Pinpoint the cell where the given text exists, returning its (X, Y) midpoint coordinate. 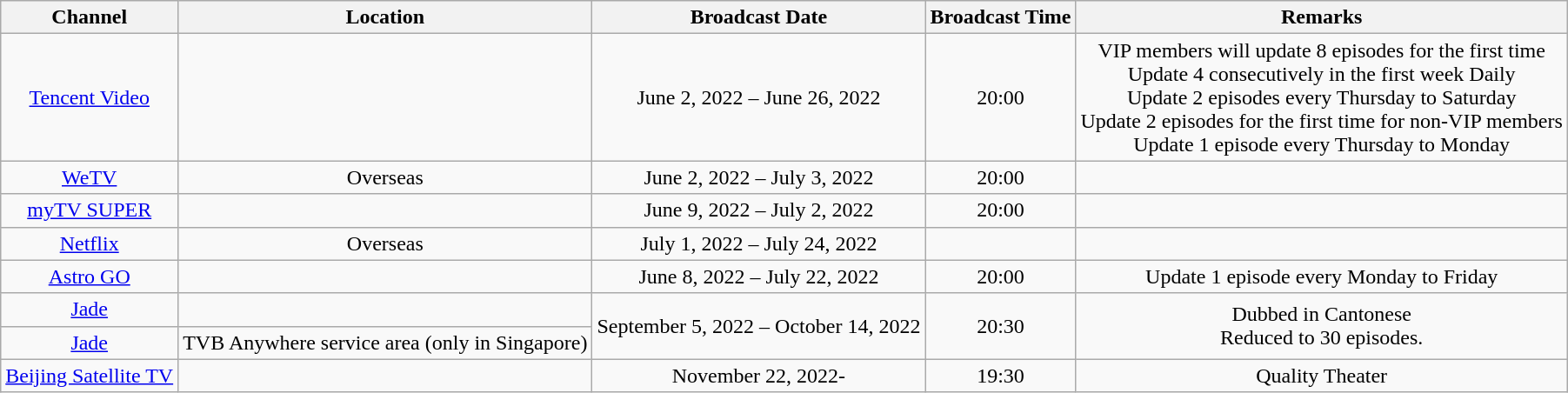
June 8, 2022 – July 22, 2022 (758, 276)
September 5, 2022 – October 14, 2022 (758, 326)
Beijing Satellite TV (90, 376)
Dubbed in Cantonese Reduced to 30 episodes. (1322, 326)
Quality Theater (1322, 376)
Location (385, 17)
myTV SUPER (90, 210)
WeTV (90, 177)
Channel (90, 17)
June 9, 2022 – July 2, 2022 (758, 210)
July 1, 2022 – July 24, 2022 (758, 243)
Tencent Video (90, 97)
Update 1 episode every Monday to Friday (1322, 276)
Netflix (90, 243)
June 2, 2022 – July 3, 2022 (758, 177)
June 2, 2022 – June 26, 2022 (758, 97)
20:30 (1000, 326)
Broadcast Time (1000, 17)
19:30 (1000, 376)
Remarks (1322, 17)
Astro GO (90, 276)
Broadcast Date (758, 17)
November 22, 2022- (758, 376)
TVB Anywhere service area (only in Singapore) (385, 343)
